Pinpoint the cell where the given text exists, returning its (x, y) midpoint coordinate. 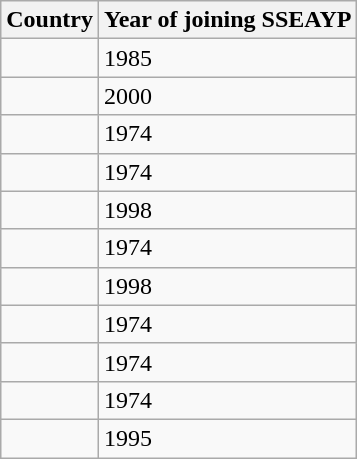
Country (50, 20)
2000 (227, 96)
Year of joining SSEAYP (227, 20)
1985 (227, 58)
1995 (227, 438)
